Return (x, y) of the center of cell containing provided text 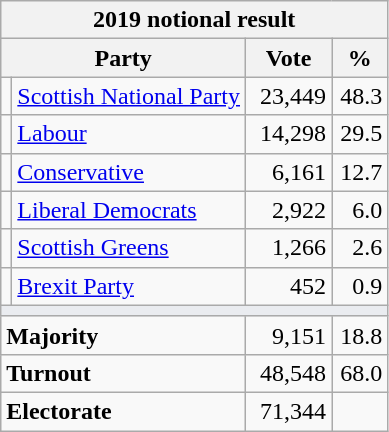
452 (289, 286)
Turnout (124, 373)
Vote (289, 58)
Labour (129, 134)
1,266 (289, 248)
48,548 (289, 373)
29.5 (360, 134)
Scottish National Party (129, 96)
14,298 (289, 134)
12.7 (360, 172)
Electorate (124, 411)
68.0 (360, 373)
Brexit Party (129, 286)
2.6 (360, 248)
Majority (124, 335)
2,922 (289, 210)
0.9 (360, 286)
Party (124, 58)
2019 notional result (194, 20)
18.8 (360, 335)
23,449 (289, 96)
48.3 (360, 96)
9,151 (289, 335)
% (360, 58)
Scottish Greens (129, 248)
6.0 (360, 210)
71,344 (289, 411)
6,161 (289, 172)
Conservative (129, 172)
Liberal Democrats (129, 210)
